Determine the [X, Y] coordinate at the center of the cell enclosing the given text.  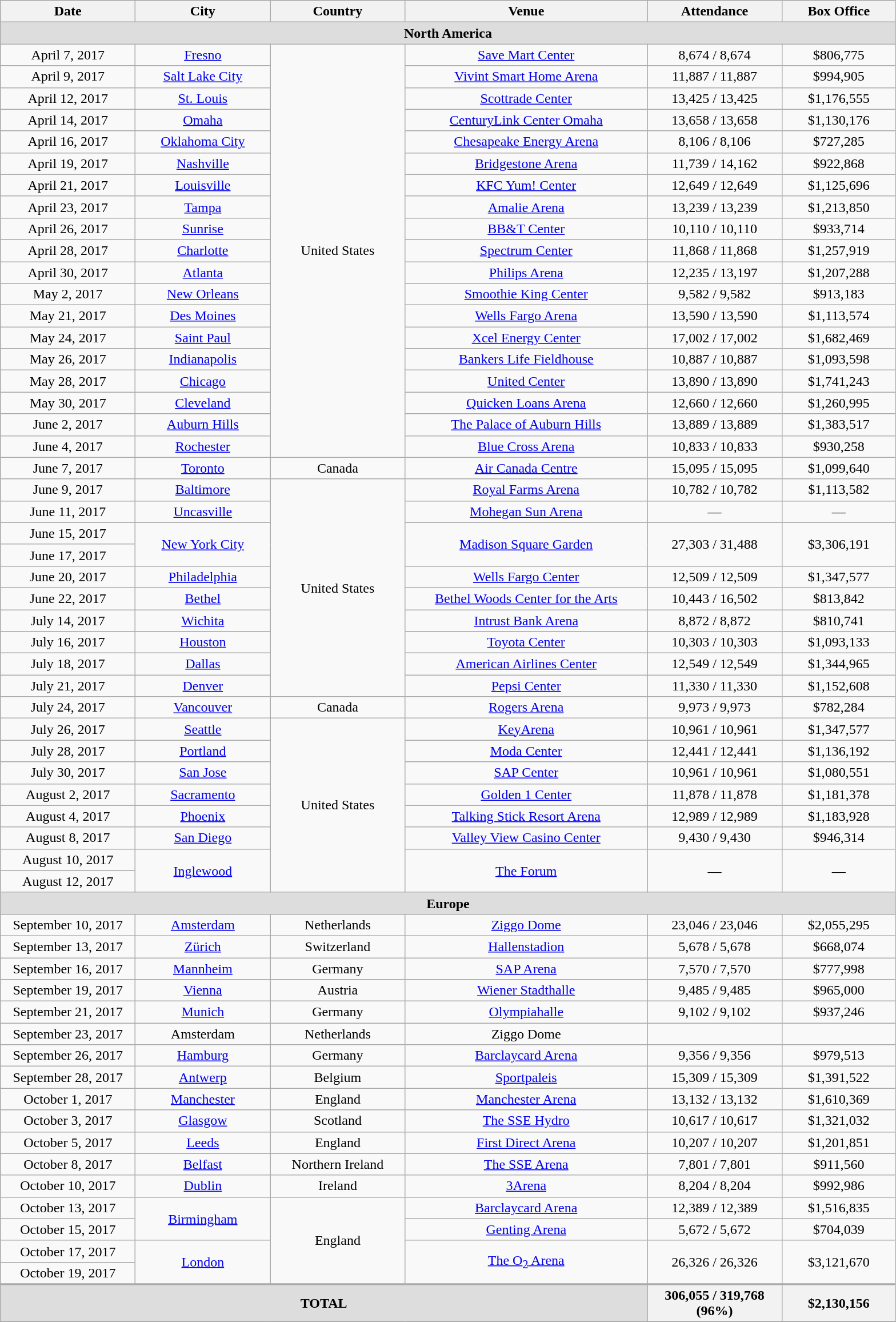
July 28, 2017 [68, 751]
$1,321,032 [839, 1121]
Bethel [203, 598]
Wichita [203, 620]
August 2, 2017 [68, 794]
15,095 / 15,095 [714, 468]
23,046 / 23,046 [714, 925]
12,549 / 12,549 [714, 664]
$2,130,156 [839, 1303]
9,582 / 9,582 [714, 294]
Mannheim [203, 969]
Golden 1 Center [526, 794]
Philadelphia [203, 577]
Zürich [203, 946]
July 21, 2017 [68, 686]
Vienna [203, 990]
KeyArena [526, 729]
July 24, 2017 [68, 708]
Wells Fargo Arena [526, 316]
$1,080,551 [839, 773]
Seattle [203, 729]
April 7, 2017 [68, 55]
Amalie Arena [526, 207]
12,660 / 12,660 [714, 403]
$913,183 [839, 294]
12,649 / 12,649 [714, 185]
$1,383,517 [839, 425]
$965,000 [839, 990]
Oklahoma City [203, 142]
Vancouver [203, 708]
$946,314 [839, 838]
Olympiahalle [526, 1012]
Bankers Life Fieldhouse [526, 360]
Chicago [203, 381]
26,326 / 26,326 [714, 1262]
Ireland [338, 1186]
Valley View Casino Center [526, 838]
9,485 / 9,485 [714, 990]
8,872 / 8,872 [714, 620]
August 8, 2017 [68, 838]
July 18, 2017 [68, 664]
May 30, 2017 [68, 403]
October 17, 2017 [68, 1251]
17,002 / 17,002 [714, 338]
9,973 / 9,973 [714, 708]
$1,741,243 [839, 381]
New York City [203, 544]
12,235 / 13,197 [714, 273]
Quicken Loans Arena [526, 403]
Wiener Stadthalle [526, 990]
April 12, 2017 [68, 98]
$911,560 [839, 1164]
San Diego [203, 838]
$1,181,378 [839, 794]
April 19, 2017 [68, 163]
Save Mart Center [526, 55]
June 2, 2017 [68, 425]
13,590 / 13,590 [714, 316]
$3,306,191 [839, 544]
September 13, 2017 [68, 946]
$1,260,995 [839, 403]
13,658 / 13,658 [714, 120]
Manchester Arena [526, 1099]
April 30, 2017 [68, 273]
London [203, 1262]
Toyota Center [526, 642]
13,889 / 13,889 [714, 425]
$1,257,919 [839, 250]
$782,284 [839, 708]
May 26, 2017 [68, 360]
October 8, 2017 [68, 1164]
May 24, 2017 [68, 338]
SAP Arena [526, 969]
April 9, 2017 [68, 77]
7,570 / 7,570 [714, 969]
$1,201,851 [839, 1143]
Austria [338, 990]
September 23, 2017 [68, 1034]
September 26, 2017 [68, 1056]
$1,130,176 [839, 120]
Houston [203, 642]
10,617 / 10,617 [714, 1121]
$1,391,522 [839, 1077]
April 16, 2017 [68, 142]
10,887 / 10,887 [714, 360]
October 10, 2017 [68, 1186]
Bethel Woods Center for the Arts [526, 598]
The Forum [526, 870]
Switzerland [338, 946]
Fresno [203, 55]
Country [338, 11]
Tampa [203, 207]
Scotland [338, 1121]
October 19, 2017 [68, 1273]
The SSE Hydro [526, 1121]
KFC Yum! Center [526, 185]
11,330 / 11,330 [714, 686]
Hamburg [203, 1056]
5,678 / 5,678 [714, 946]
10,782 / 10,782 [714, 490]
$937,246 [839, 1012]
July 14, 2017 [68, 620]
10,443 / 16,502 [714, 598]
Denver [203, 686]
Attendance [714, 11]
Inglewood [203, 870]
Nashville [203, 163]
Glasgow [203, 1121]
North America [448, 33]
September 16, 2017 [68, 969]
July 26, 2017 [68, 729]
June 4, 2017 [68, 446]
Cleveland [203, 403]
May 2, 2017 [68, 294]
April 28, 2017 [68, 250]
Philips Arena [526, 273]
8,204 / 8,204 [714, 1186]
13,239 / 13,239 [714, 207]
$777,998 [839, 969]
Atlanta [203, 273]
10,303 / 10,303 [714, 642]
Scottrade Center [526, 98]
$1,213,850 [839, 207]
Dublin [203, 1186]
San Jose [203, 773]
Phoenix [203, 816]
Leeds [203, 1143]
10,110 / 10,110 [714, 229]
October 1, 2017 [68, 1099]
$992,986 [839, 1186]
Belfast [203, 1164]
BB&T Center [526, 229]
August 12, 2017 [68, 881]
Dallas [203, 664]
13,425 / 13,425 [714, 98]
August 10, 2017 [68, 860]
12,441 / 12,441 [714, 751]
Sacramento [203, 794]
Sportpaleis [526, 1077]
$1,207,288 [839, 273]
April 23, 2017 [68, 207]
Uncasville [203, 512]
May 21, 2017 [68, 316]
Madison Square Garden [526, 544]
CenturyLink Center Omaha [526, 120]
Smoothie King Center [526, 294]
June 17, 2017 [68, 555]
$704,039 [839, 1229]
7,801 / 7,801 [714, 1164]
April 21, 2017 [68, 185]
June 9, 2017 [68, 490]
$668,074 [839, 946]
Mohegan Sun Arena [526, 512]
Europe [448, 903]
The SSE Arena [526, 1164]
Rochester [203, 446]
13,890 / 13,890 [714, 381]
Royal Farms Arena [526, 490]
Rogers Arena [526, 708]
Pepsi Center [526, 686]
$813,842 [839, 598]
Manchester [203, 1099]
$3,121,670 [839, 1262]
$922,868 [839, 163]
306,055 / 319,768 (96%) [714, 1303]
Sunrise [203, 229]
10,833 / 10,833 [714, 446]
$930,258 [839, 446]
11,868 / 11,868 [714, 250]
April 26, 2017 [68, 229]
$727,285 [839, 142]
Wells Fargo Center [526, 577]
11,878 / 11,878 [714, 794]
July 16, 2017 [68, 642]
Date [68, 11]
Belgium [338, 1077]
July 30, 2017 [68, 773]
Munich [203, 1012]
August 4, 2017 [68, 816]
12,509 / 12,509 [714, 577]
Genting Arena [526, 1229]
Moda Center [526, 751]
Northern Ireland [338, 1164]
October 15, 2017 [68, 1229]
Portland [203, 751]
Indianapolis [203, 360]
June 20, 2017 [68, 577]
City [203, 11]
Des Moines [203, 316]
New Orleans [203, 294]
8,674 / 8,674 [714, 55]
American Airlines Center [526, 664]
3Arena [526, 1186]
9,430 / 9,430 [714, 838]
Hallenstadion [526, 946]
11,739 / 14,162 [714, 163]
Charlotte [203, 250]
Intrust Bank Arena [526, 620]
October 13, 2017 [68, 1208]
Saint Paul [203, 338]
$933,714 [839, 229]
12,989 / 12,989 [714, 816]
$1,183,928 [839, 816]
Air Canada Centre [526, 468]
13,132 / 13,132 [714, 1099]
Blue Cross Arena [526, 446]
The O2 Arena [526, 1262]
Auburn Hills [203, 425]
$1,610,369 [839, 1099]
Bridgestone Arena [526, 163]
Vivint Smart Home Arena [526, 77]
$2,055,295 [839, 925]
The Palace of Auburn Hills [526, 425]
Talking Stick Resort Arena [526, 816]
11,887 / 11,887 [714, 77]
Baltimore [203, 490]
$1,113,574 [839, 316]
Salt Lake City [203, 77]
Xcel Energy Center [526, 338]
15,309 / 15,309 [714, 1077]
September 10, 2017 [68, 925]
April 14, 2017 [68, 120]
9,102 / 9,102 [714, 1012]
June 22, 2017 [68, 598]
June 7, 2017 [68, 468]
TOTAL [324, 1303]
Spectrum Center [526, 250]
Omaha [203, 120]
5,672 / 5,672 [714, 1229]
$1,093,598 [839, 360]
$1,099,640 [839, 468]
September 21, 2017 [68, 1012]
$1,516,835 [839, 1208]
Chesapeake Energy Arena [526, 142]
9,356 / 9,356 [714, 1056]
Antwerp [203, 1077]
September 19, 2017 [68, 990]
St. Louis [203, 98]
$1,136,192 [839, 751]
First Direct Arena [526, 1143]
October 3, 2017 [68, 1121]
$1,113,582 [839, 490]
$994,905 [839, 77]
Venue [526, 11]
Toronto [203, 468]
$806,775 [839, 55]
$979,513 [839, 1056]
$1,093,133 [839, 642]
United Center [526, 381]
$1,152,608 [839, 686]
$1,682,469 [839, 338]
$1,176,555 [839, 98]
$1,344,965 [839, 664]
$810,741 [839, 620]
September 28, 2017 [68, 1077]
$1,125,696 [839, 185]
8,106 / 8,106 [714, 142]
May 28, 2017 [68, 381]
Box Office [839, 11]
Birmingham [203, 1219]
10,207 / 10,207 [714, 1143]
Louisville [203, 185]
June 11, 2017 [68, 512]
27,303 / 31,488 [714, 544]
SAP Center [526, 773]
June 15, 2017 [68, 533]
October 5, 2017 [68, 1143]
12,389 / 12,389 [714, 1208]
